Provide the [x, y] coordinate of the cell's center where the given text is located.  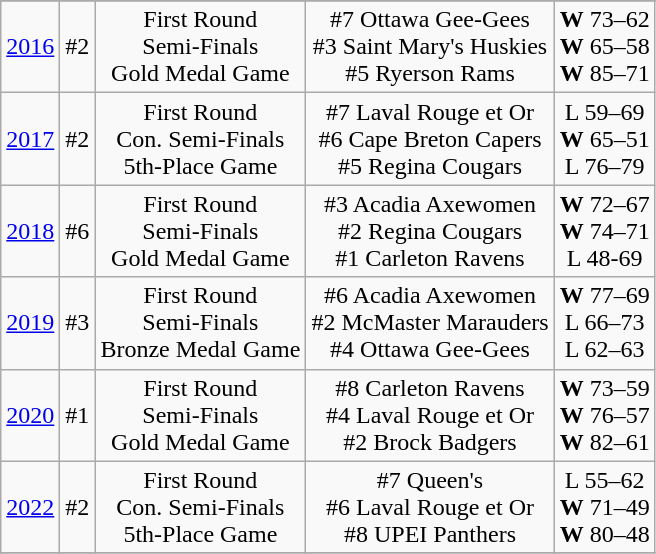
#3 [78, 323]
W 73–62W 65–58W 85–71 [604, 47]
#8 Carleton Ravens#4 Laval Rouge et Or#2 Brock Badgers [430, 415]
W 77–69L 66–73L 62–63 [604, 323]
2019 [30, 323]
#3 Acadia Axewomen#2 Regina Cougars#1 Carleton Ravens [430, 231]
W 72–67W 74–71L 48-69 [604, 231]
#6 [78, 231]
2022 [30, 507]
#7 Laval Rouge et Or#6 Cape Breton Capers#5 Regina Cougars [430, 139]
#7 Queen's#6 Laval Rouge et Or#8 UPEI Panthers [430, 507]
W 73–59W 76–57W 82–61 [604, 415]
2020 [30, 415]
First RoundSemi-FinalsBronze Medal Game [200, 323]
2018 [30, 231]
2017 [30, 139]
#6 Acadia Axewomen#2 McMaster Marauders#4 Ottawa Gee-Gees [430, 323]
2016 [30, 47]
L 59–69W 65–51L 76–79 [604, 139]
L 55–62W 71–49W 80–48 [604, 507]
#1 [78, 415]
#7 Ottawa Gee-Gees#3 Saint Mary's Huskies#5 Ryerson Rams [430, 47]
